Output the (x, y) coordinate of the center of the cell containing the given text.  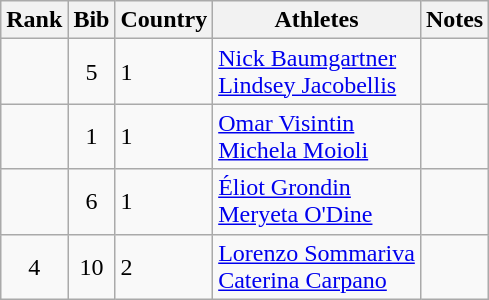
2 (164, 266)
10 (92, 266)
Omar VisintinMichela Moioli (317, 136)
Bib (92, 20)
5 (92, 72)
Notes (454, 20)
Rank (34, 20)
Athletes (317, 20)
Éliot GrondinMeryeta O'Dine (317, 202)
Lorenzo SommarivaCaterina Carpano (317, 266)
Country (164, 20)
Nick BaumgartnerLindsey Jacobellis (317, 72)
4 (34, 266)
6 (92, 202)
